Provide the (X, Y) coordinate of the cell's center where the given text is located.  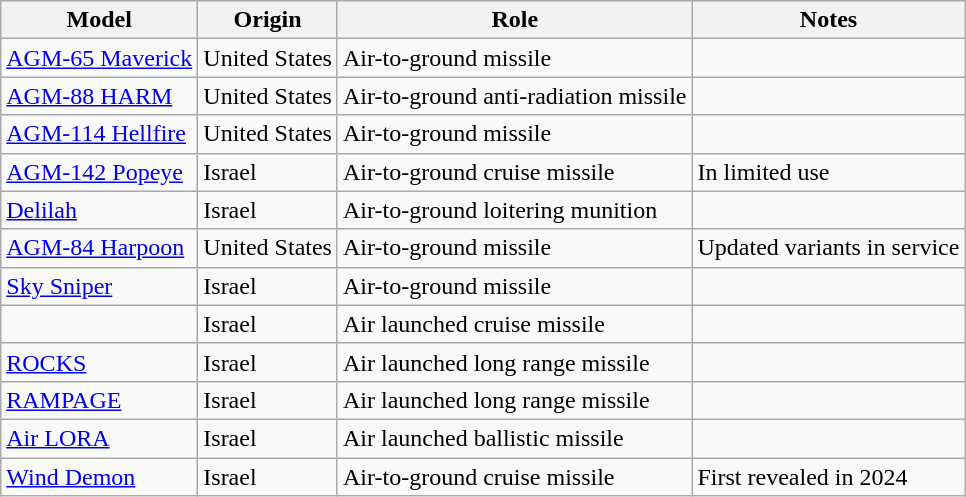
AGM-88 HARM (100, 96)
Air LORA (100, 438)
Notes (828, 20)
Origin (268, 20)
RAMPAGE (100, 400)
ROCKS (100, 362)
Air launched ballistic missile (514, 438)
Sky Sniper (100, 286)
AGM-65 Maverick (100, 58)
Air launched cruise missile (514, 324)
AGM-114 Hellfire (100, 134)
Model (100, 20)
In limited use (828, 172)
Air-to-ground loitering munition (514, 210)
AGM-84 Harpoon (100, 248)
Role (514, 20)
Updated variants in service (828, 248)
First revealed in 2024 (828, 477)
Wind Demon (100, 477)
Delilah (100, 210)
Air-to-ground anti-radiation missile (514, 96)
AGM-142 Popeye (100, 172)
